Return the (x, y) coordinate for the center point of the cell that contains the specified text.  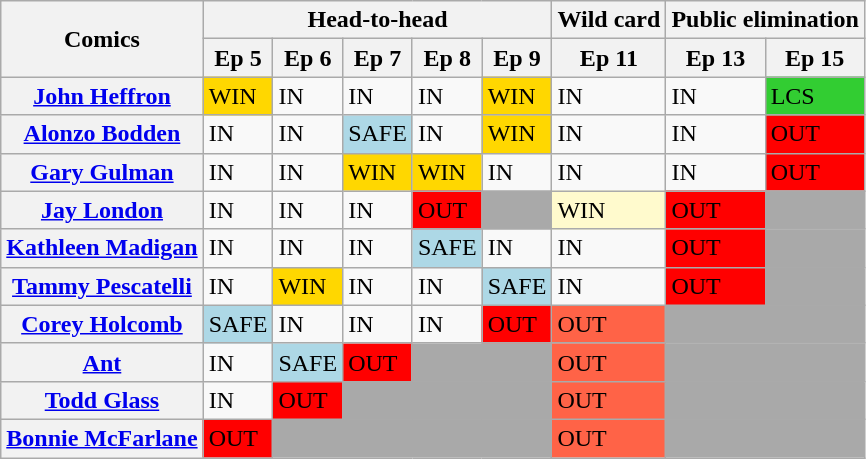
Jay London (102, 210)
Gary Gulman (102, 172)
Ep 11 (609, 58)
Corey Holcomb (102, 324)
Ep 15 (814, 58)
Ep 7 (378, 58)
Ep 13 (716, 58)
Comics (102, 39)
Ep 6 (308, 58)
Todd Glass (102, 400)
Bonnie McFarlane (102, 438)
Ep 8 (447, 58)
Kathleen Madigan (102, 248)
Wild card (609, 20)
Tammy Pescatelli (102, 286)
Public elimination (765, 20)
Ep 5 (238, 58)
LCS (814, 96)
Ant (102, 362)
Alonzo Bodden (102, 134)
Ep 9 (517, 58)
John Heffron (102, 96)
Head-to-head (378, 20)
